Locate the cell with the specified text and output its (X, Y) center coordinate. 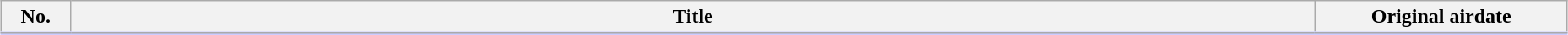
Title (693, 17)
No. (35, 17)
Original airdate (1441, 17)
